Detect which cell encompasses the target text, then output its [x, y] center coordinate. 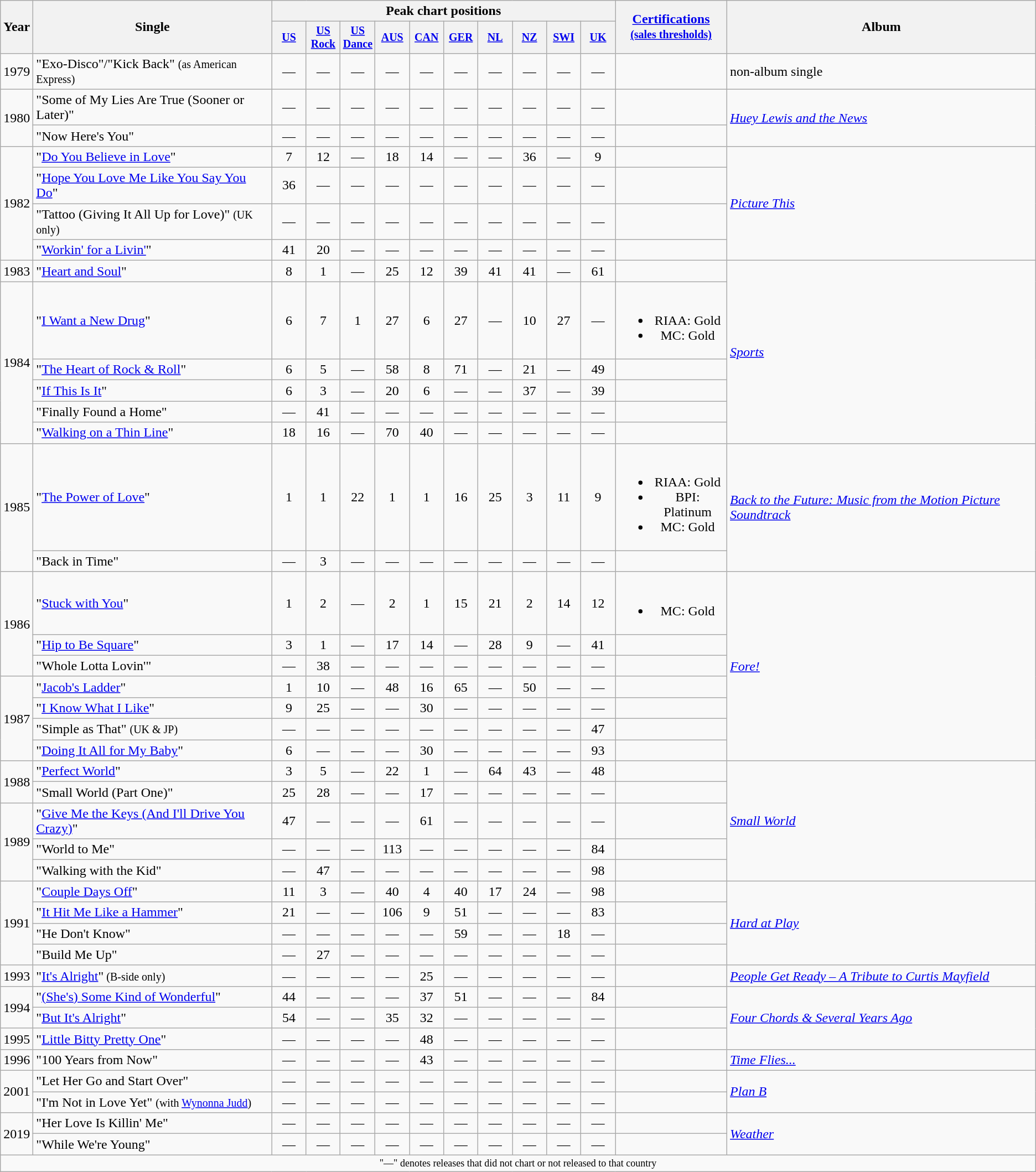
"Stuck with You" [153, 603]
1989 [17, 842]
71 [461, 370]
2019 [17, 1134]
Back to the Future: Music from the Motion Picture Soundtrack [882, 507]
15 [461, 603]
Time Flies... [882, 1060]
SWI [564, 38]
RIAA: GoldMC: Gold [671, 320]
44 [289, 997]
"Couple Days Off" [153, 891]
NZ [530, 38]
35 [392, 1018]
Fore! [882, 666]
Peak chart positions [444, 11]
"Hip to Be Square" [153, 645]
2001 [17, 1092]
106 [392, 912]
"Jacob's Ladder" [153, 687]
"Build Me Up" [153, 955]
83 [598, 912]
Single [153, 27]
"Heart and Soul" [153, 271]
"The Heart of Rock & Roll" [153, 370]
1983 [17, 271]
"It's Alright" (B-side only) [153, 976]
"Little Bitty Pretty One" [153, 1039]
1979 [17, 71]
113 [392, 849]
1984 [17, 362]
"Finally Found a Home" [153, 412]
Picture This [882, 203]
Four Chords & Several Years Ago [882, 1018]
"The Power of Love" [153, 497]
Small World [882, 821]
NL [495, 38]
"—" denotes releases that did not chart or not released to that country [518, 1163]
49 [598, 370]
1988 [17, 782]
US Dance [358, 38]
"Doing It All for My Baby" [153, 750]
"I'm Not in Love Yet" (with Wynonna Judd) [153, 1102]
50 [530, 687]
People Get Ready – A Tribute to Curtis Mayfield [882, 976]
US [289, 38]
Hard at Play [882, 923]
65 [461, 687]
UK [598, 38]
"I Want a New Drug" [153, 320]
"But It's Alright" [153, 1018]
1993 [17, 976]
"World to Me" [153, 849]
70 [392, 433]
24 [530, 891]
1991 [17, 923]
1986 [17, 624]
"Back in Time" [153, 561]
1994 [17, 1007]
GER [461, 38]
"Tattoo (Giving It All Up for Love)" (UK only) [153, 221]
"Her Love Is Killin' Me" [153, 1123]
38 [323, 666]
"Small World (Part One)" [153, 792]
US Rock [323, 38]
"Let Her Go and Start Over" [153, 1081]
Huey Lewis and the News [882, 117]
1982 [17, 203]
"Simple as That" (UK & JP) [153, 729]
Certifications(sales thresholds) [671, 27]
4 [427, 891]
54 [289, 1018]
58 [392, 370]
"Perfect World" [153, 771]
CAN [427, 38]
"If This Is It" [153, 391]
MC: Gold [671, 603]
1995 [17, 1039]
1985 [17, 507]
32 [427, 1018]
non-album single [882, 71]
"(She's) Some Kind of Wonderful" [153, 997]
"Walking on a Thin Line" [153, 433]
RIAA: GoldBPI: PlatinumMC: Gold [671, 497]
"Now Here's You" [153, 136]
"While We're Young" [153, 1144]
1987 [17, 718]
"He Don't Know" [153, 934]
1996 [17, 1060]
"Whole Lotta Lovin'" [153, 666]
"It Hit Me Like a Hammer" [153, 912]
64 [495, 771]
"Some of My Lies Are True (Sooner or Later)" [153, 107]
1980 [17, 117]
93 [598, 750]
"Workin' for a Livin'" [153, 250]
"100 Years from Now" [153, 1060]
"I Know What I Like" [153, 708]
Year [17, 27]
AUS [392, 38]
Weather [882, 1134]
59 [461, 934]
"Do You Believe in Love" [153, 157]
Album [882, 27]
Sports [882, 352]
"Hope You Love Me Like You Say You Do" [153, 186]
"Exo-Disco"/"Kick Back" (as American Express) [153, 71]
"Walking with the Kid" [153, 870]
Plan B [882, 1092]
"Give Me the Keys (And I'll Drive You Crazy)" [153, 821]
